Provide the (x, y) coordinate of the cell's center where the given text is located.  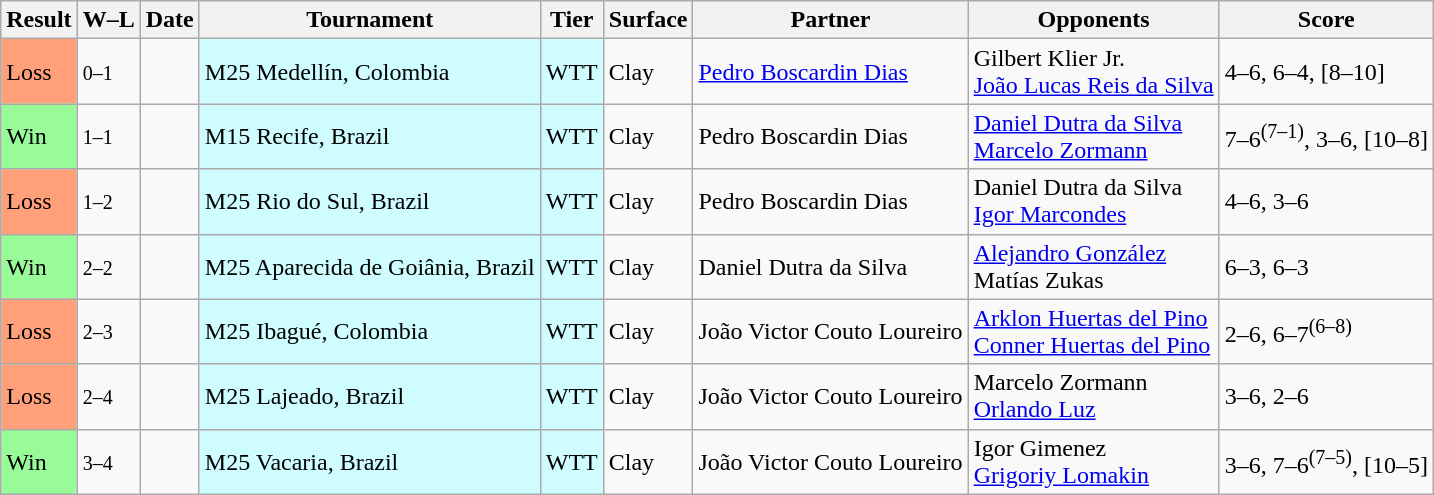
Tournament (370, 20)
3–6, 2–6 (1326, 396)
M25 Medellín, Colombia (370, 72)
0–1 (108, 72)
4–6, 3–6 (1326, 202)
Score (1326, 20)
Marcelo Zormann Orlando Luz (1094, 396)
Gilbert Klier Jr. João Lucas Reis da Silva (1094, 72)
W–L (108, 20)
3–4 (108, 462)
M15 Recife, Brazil (370, 136)
1–1 (108, 136)
2–4 (108, 396)
Partner (830, 20)
Date (170, 20)
Alejandro González Matías Zukas (1094, 266)
Daniel Dutra da Silva Marcelo Zormann (1094, 136)
M25 Aparecida de Goiânia, Brazil (370, 266)
Result (39, 20)
2–6, 6–7(6–8) (1326, 332)
Daniel Dutra da Silva (830, 266)
Tier (572, 20)
M25 Ibagué, Colombia (370, 332)
Arklon Huertas del Pino Conner Huertas del Pino (1094, 332)
Igor Gimenez Grigoriy Lomakin (1094, 462)
3–6, 7–6(7–5), [10–5] (1326, 462)
Daniel Dutra da Silva Igor Marcondes (1094, 202)
4–6, 6–4, [8–10] (1326, 72)
1–2 (108, 202)
Opponents (1094, 20)
M25 Vacaria, Brazil (370, 462)
M25 Rio do Sul, Brazil (370, 202)
2–3 (108, 332)
M25 Lajeado, Brazil (370, 396)
7–6(7–1), 3–6, [10–8] (1326, 136)
6–3, 6–3 (1326, 266)
Surface (648, 20)
2–2 (108, 266)
